Return (X, Y) of the center of cell containing provided text 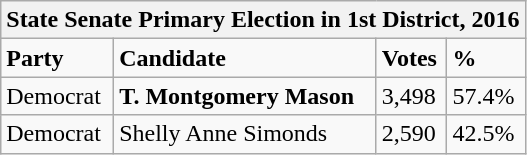
% (486, 58)
T. Montgomery Mason (246, 96)
3,498 (412, 96)
Candidate (246, 58)
42.5% (486, 134)
Votes (412, 58)
Party (58, 58)
2,590 (412, 134)
Shelly Anne Simonds (246, 134)
State Senate Primary Election in 1st District, 2016 (263, 20)
57.4% (486, 96)
